Search for the cell housing the specified text and yield its [X, Y] center coordinate. 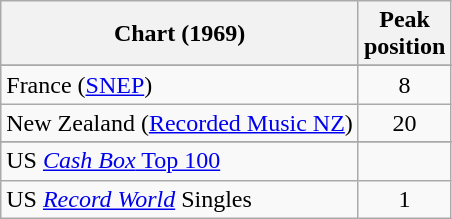
1 [404, 199]
US Record World Singles [180, 199]
France (SNEP) [180, 85]
20 [404, 123]
Peakposition [404, 34]
Chart (1969) [180, 34]
New Zealand (Recorded Music NZ) [180, 123]
8 [404, 85]
US Cash Box Top 100 [180, 161]
